For the text-containing cell, return its midpoint in [x, y] coordinate format. 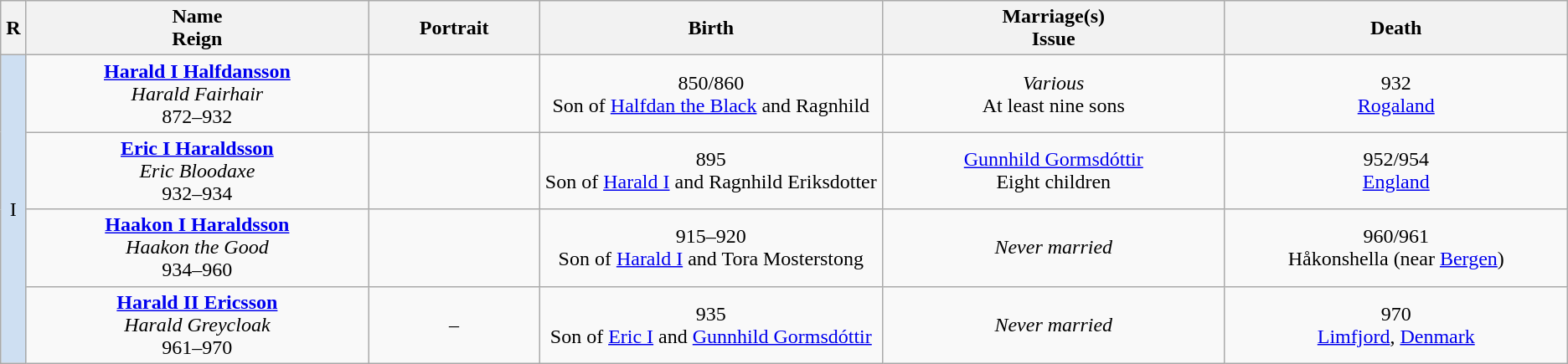
960/961Håkonshella (near Bergen) [1395, 248]
Portrait [454, 28]
932Rogaland [1395, 94]
850/860Son of Halfdan the Black and Ragnhild [710, 94]
915–920Son of Harald I and Tora Mosterstong [710, 248]
– [454, 325]
Harald I HalfdanssonHarald Fairhair 872–932 [198, 94]
970Limfjord, Denmark [1395, 325]
R [13, 28]
952/954England [1395, 171]
Gunnhild GormsdóttirEight children [1054, 171]
895Son of Harald I and Ragnhild Eriksdotter [710, 171]
Eric I HaraldssonEric Bloodaxe 932–934 [198, 171]
935Son of Eric I and Gunnhild Gormsdóttir [710, 325]
I [13, 209]
Haakon I HaraldssonHaakon the Good 934–960 [198, 248]
NameReign [198, 28]
VariousAt least nine sons [1054, 94]
Harald II EricssonHarald Greycloak 961–970 [198, 325]
Death [1395, 28]
Marriage(s)Issue [1054, 28]
Birth [710, 28]
